For the text-containing cell, return its midpoint in [X, Y] coordinate format. 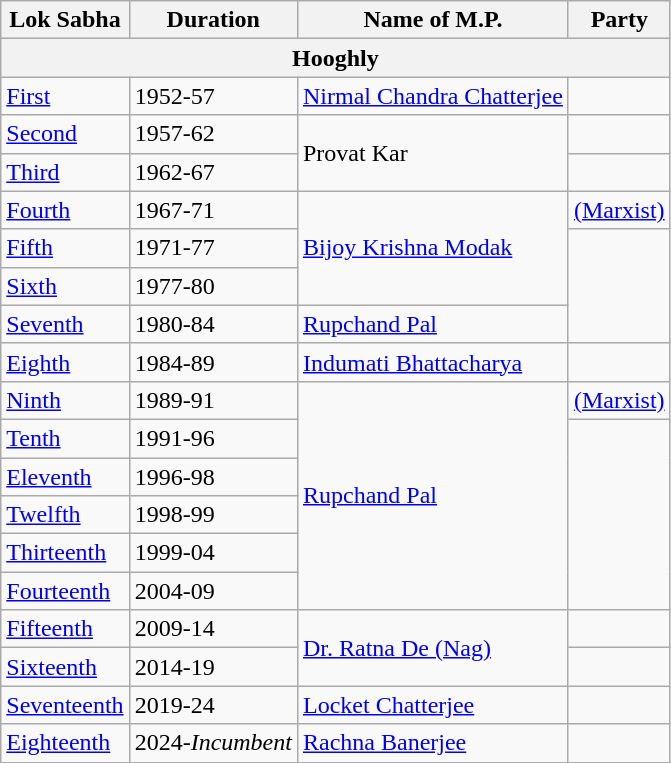
Duration [213, 20]
Eighth [65, 362]
1971-77 [213, 248]
Sixteenth [65, 667]
Eighteenth [65, 743]
Second [65, 134]
1984-89 [213, 362]
Name of M.P. [432, 20]
1991-96 [213, 438]
Twelfth [65, 515]
Lok Sabha [65, 20]
Eleventh [65, 477]
1998-99 [213, 515]
Provat Kar [432, 153]
1977-80 [213, 286]
Dr. Ratna De (Nag) [432, 648]
Locket Chatterjee [432, 705]
1996-98 [213, 477]
1967-71 [213, 210]
Indumati Bhattacharya [432, 362]
Tenth [65, 438]
1989-91 [213, 400]
Fourteenth [65, 591]
2019-24 [213, 705]
Rachna Banerjee [432, 743]
Fourth [65, 210]
Fifth [65, 248]
2014-19 [213, 667]
2004-09 [213, 591]
Nirmal Chandra Chatterjee [432, 96]
1962-67 [213, 172]
Party [619, 20]
Thirteenth [65, 553]
First [65, 96]
1952-57 [213, 96]
1980-84 [213, 324]
1999-04 [213, 553]
Seventeenth [65, 705]
1957-62 [213, 134]
Fifteenth [65, 629]
Bijoy Krishna Modak [432, 248]
Ninth [65, 400]
Third [65, 172]
2009-14 [213, 629]
Seventh [65, 324]
2024-Incumbent [213, 743]
Hooghly [336, 58]
Sixth [65, 286]
